Pinpoint the cell where the given text exists, returning its [x, y] midpoint coordinate. 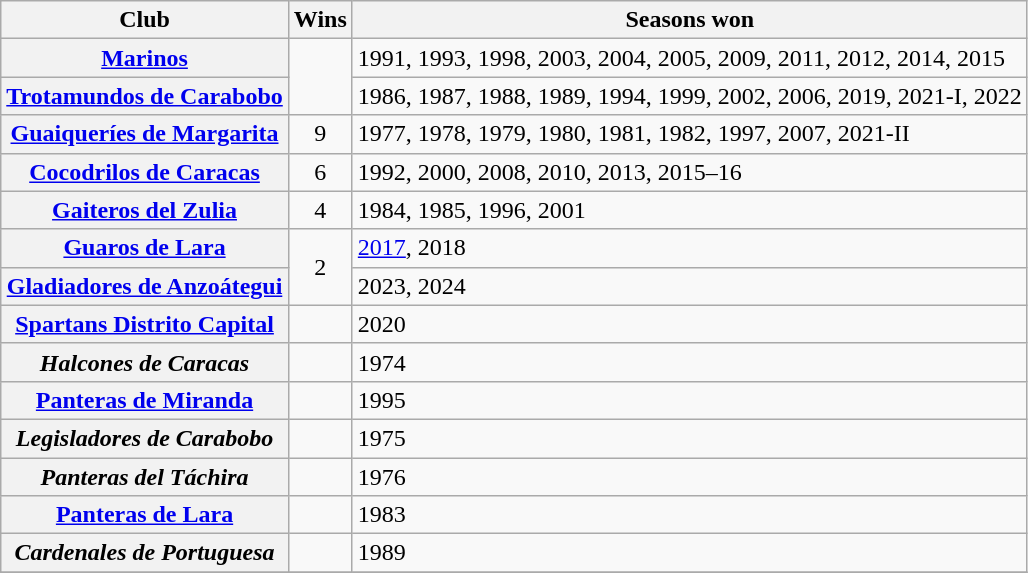
2023, 2024 [690, 286]
Legisladores de Carabobo [145, 438]
Club [145, 20]
Marinos [145, 58]
Trotamundos de Carabobo [145, 96]
Spartans Distrito Capital [145, 324]
1984, 1985, 1996, 2001 [690, 210]
1976 [690, 477]
Gaiteros del Zulia [145, 210]
1983 [690, 515]
Panteras del Táchira [145, 477]
1989 [690, 553]
1986, 1987, 1988, 1989, 1994, 1999, 2002, 2006, 2019, 2021-I, 2022 [690, 96]
Gladiadores de Anzoátegui [145, 286]
1975 [690, 438]
Cocodrilos de Caracas [145, 172]
2017, 2018 [690, 248]
1992, 2000, 2008, 2010, 2013, 2015–16 [690, 172]
6 [320, 172]
2020 [690, 324]
Cardenales de Portuguesa [145, 553]
4 [320, 210]
Seasons won [690, 20]
1977, 1978, 1979, 1980, 1981, 1982, 1997, 2007, 2021-II [690, 134]
Panteras de Miranda [145, 400]
1995 [690, 400]
2 [320, 267]
Guaiqueríes de Margarita [145, 134]
1991, 1993, 1998, 2003, 2004, 2005, 2009, 2011, 2012, 2014, 2015 [690, 58]
Wins [320, 20]
9 [320, 134]
Guaros de Lara [145, 248]
Panteras de Lara [145, 515]
1974 [690, 362]
Halcones de Caracas [145, 362]
